Detect which cell encompasses the target text, then output its (x, y) center coordinate. 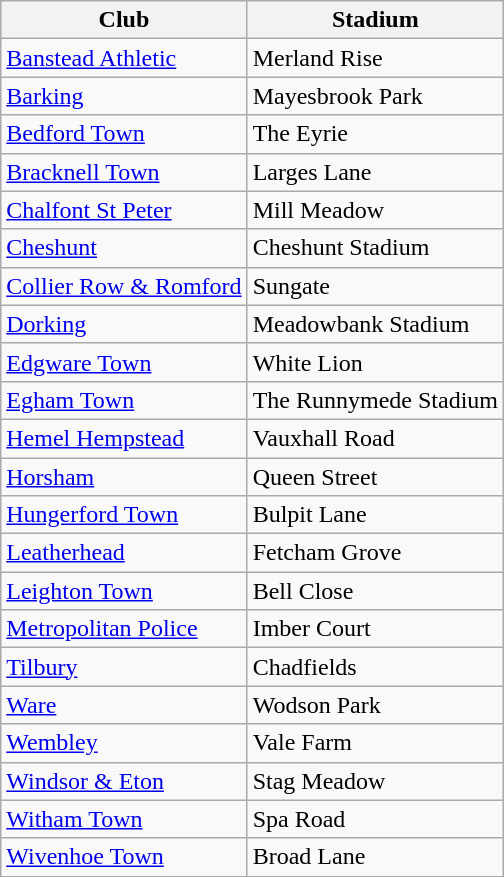
Mill Meadow (375, 210)
Chadfields (375, 667)
Sungate (375, 286)
The Eyrie (375, 134)
Cheshunt (124, 248)
Leighton Town (124, 591)
Broad Lane (375, 857)
White Lion (375, 362)
Wivenhoe Town (124, 857)
Metropolitan Police (124, 629)
Fetcham Grove (375, 553)
Stag Meadow (375, 781)
Club (124, 20)
Bracknell Town (124, 172)
Mayesbrook Park (375, 96)
Wembley (124, 743)
Leatherhead (124, 553)
Hemel Hempstead (124, 438)
Chalfont St Peter (124, 210)
Hungerford Town (124, 515)
Vale Farm (375, 743)
Queen Street (375, 477)
Collier Row & Romford (124, 286)
Banstead Athletic (124, 58)
Bulpit Lane (375, 515)
Vauxhall Road (375, 438)
Wodson Park (375, 705)
Bedford Town (124, 134)
Horsham (124, 477)
Windsor & Eton (124, 781)
Cheshunt Stadium (375, 248)
Edgware Town (124, 362)
Barking (124, 96)
Witham Town (124, 819)
Egham Town (124, 400)
Dorking (124, 324)
Stadium (375, 20)
Tilbury (124, 667)
The Runnymede Stadium (375, 400)
Imber Court (375, 629)
Ware (124, 705)
Larges Lane (375, 172)
Merland Rise (375, 58)
Bell Close (375, 591)
Meadowbank Stadium (375, 324)
Spa Road (375, 819)
